Scan for the cell matching the given text and deliver its (X, Y) coordinate at center. 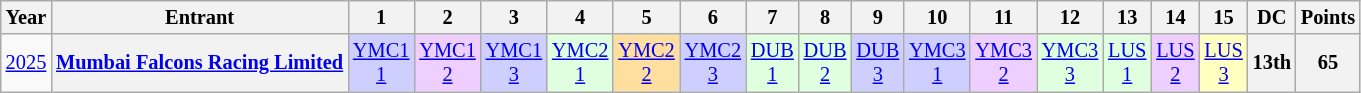
2 (447, 17)
DC (1272, 17)
3 (514, 17)
YMC31 (937, 63)
YMC12 (447, 63)
11 (1003, 17)
13 (1127, 17)
YMC11 (381, 63)
12 (1070, 17)
15 (1223, 17)
LUS2 (1175, 63)
7 (772, 17)
Points (1328, 17)
Year (26, 17)
YMC33 (1070, 63)
Entrant (200, 17)
1 (381, 17)
DUB1 (772, 63)
LUS3 (1223, 63)
LUS1 (1127, 63)
YMC22 (646, 63)
DUB2 (826, 63)
14 (1175, 17)
YMC23 (713, 63)
YMC21 (580, 63)
2025 (26, 63)
8 (826, 17)
Mumbai Falcons Racing Limited (200, 63)
13th (1272, 63)
DUB3 (878, 63)
9 (878, 17)
5 (646, 17)
YMC13 (514, 63)
65 (1328, 63)
10 (937, 17)
YMC32 (1003, 63)
6 (713, 17)
4 (580, 17)
